Return (X, Y) of the center of cell containing provided text 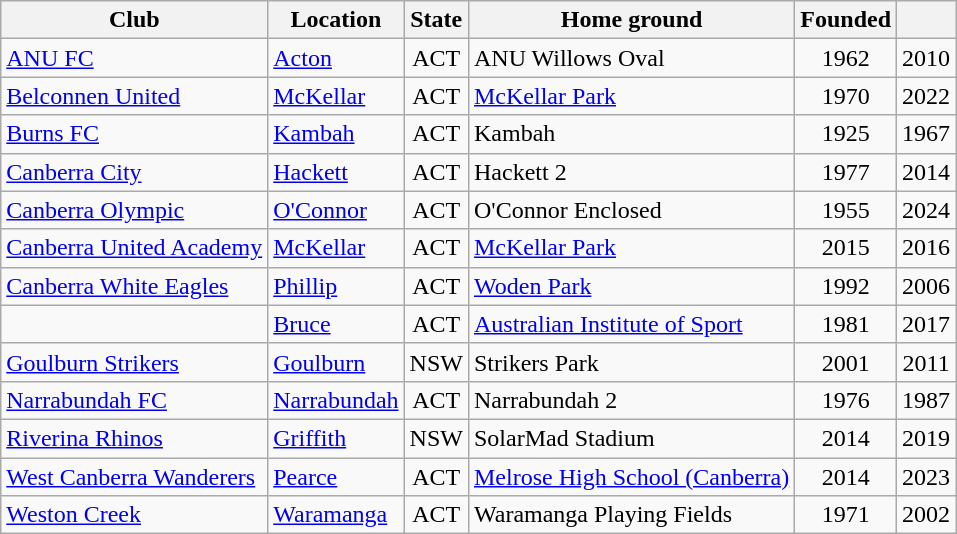
ANU Willows Oval (631, 58)
1971 (846, 515)
Hackett 2 (631, 172)
1992 (846, 286)
Weston Creek (134, 515)
Strikers Park (631, 362)
2023 (926, 477)
1962 (846, 58)
West Canberra Wanderers (134, 477)
Canberra United Academy (134, 248)
Founded (846, 20)
Canberra City (134, 172)
O'Connor Enclosed (631, 210)
Woden Park (631, 286)
Hackett (336, 172)
Burns FC (134, 134)
Canberra Olympic (134, 210)
1981 (846, 324)
2011 (926, 362)
Narrabundah 2 (631, 400)
Club (134, 20)
Goulburn (336, 362)
Home ground (631, 20)
SolarMad Stadium (631, 438)
2017 (926, 324)
Waramanga Playing Fields (631, 515)
Location (336, 20)
Narrabundah FC (134, 400)
2002 (926, 515)
O'Connor (336, 210)
2019 (926, 438)
1977 (846, 172)
2015 (846, 248)
1976 (846, 400)
1967 (926, 134)
Bruce (336, 324)
1925 (846, 134)
2006 (926, 286)
Australian Institute of Sport (631, 324)
2010 (926, 58)
ANU FC (134, 58)
Waramanga (336, 515)
1987 (926, 400)
1955 (846, 210)
Melrose High School (Canberra) (631, 477)
Canberra White Eagles (134, 286)
2016 (926, 248)
Acton (336, 58)
2024 (926, 210)
2001 (846, 362)
Pearce (336, 477)
Phillip (336, 286)
Griffith (336, 438)
Belconnen United (134, 96)
Narrabundah (336, 400)
2022 (926, 96)
1970 (846, 96)
Riverina Rhinos (134, 438)
State (436, 20)
Goulburn Strikers (134, 362)
